Return (X, Y) of the center of cell containing provided text 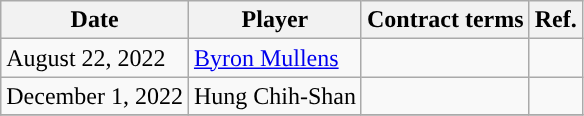
Ref. (556, 20)
Player (274, 20)
Contract terms (445, 20)
December 1, 2022 (95, 96)
Hung Chih-Shan (274, 96)
August 22, 2022 (95, 58)
Byron Mullens (274, 58)
Date (95, 20)
